Return the (x, y) coordinate for the center point of the cell that contains the specified text.  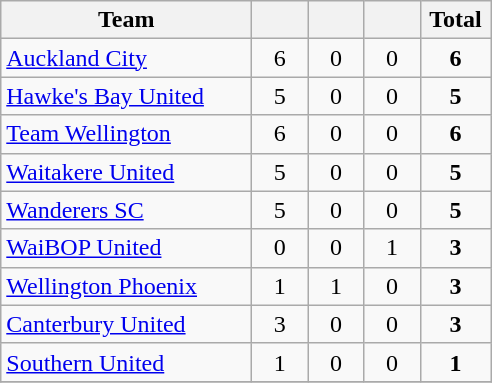
Hawke's Bay United (126, 96)
Auckland City (126, 58)
Wanderers SC (126, 210)
Team (126, 20)
Waitakere United (126, 172)
Southern United (126, 362)
WaiBOP United (126, 248)
Canterbury United (126, 324)
Team Wellington (126, 134)
Wellington Phoenix (126, 286)
Total (456, 20)
